Pinpoint the cell where the given text exists, returning its (X, Y) midpoint coordinate. 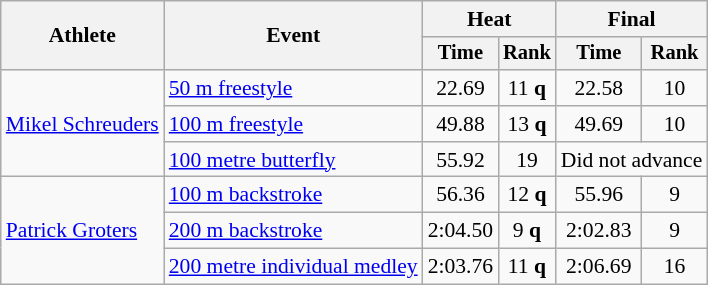
2:02.83 (599, 231)
49.69 (599, 124)
Heat (490, 19)
200 m backstroke (294, 231)
2:06.69 (599, 267)
100 m freestyle (294, 124)
16 (675, 267)
22.69 (460, 88)
Event (294, 36)
9 q (527, 231)
Mikel Schreuders (82, 124)
56.36 (460, 195)
Athlete (82, 36)
22.58 (599, 88)
100 m backstroke (294, 195)
Final (632, 19)
Did not advance (632, 160)
12 q (527, 195)
200 metre individual medley (294, 267)
100 metre butterfly (294, 160)
55.92 (460, 160)
2:03.76 (460, 267)
Patrick Groters (82, 230)
50 m freestyle (294, 88)
2:04.50 (460, 231)
49.88 (460, 124)
19 (527, 160)
13 q (527, 124)
55.96 (599, 195)
